Identify which cell holds the provided text, then report its (X, Y) central coordinate. 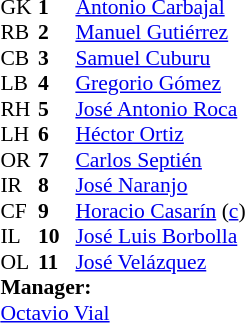
José Naranjo (160, 185)
Héctor Ortiz (160, 135)
4 (57, 83)
RH (19, 109)
LH (19, 135)
Samuel Cuburu (160, 58)
IL (19, 237)
Manuel Gutiérrez (160, 33)
8 (57, 185)
11 (57, 262)
Gregorio Gómez (160, 83)
LB (19, 83)
5 (57, 109)
José Antonio Roca (160, 109)
CB (19, 58)
Manager: (122, 287)
RB (19, 33)
9 (57, 211)
6 (57, 135)
IR (19, 185)
OR (19, 160)
OL (19, 262)
Horacio Casarín (c) (160, 211)
7 (57, 160)
CF (19, 211)
José Luis Borbolla (160, 237)
Carlos Septién (160, 160)
10 (57, 237)
2 (57, 33)
José Velázquez (160, 262)
3 (57, 58)
